Output the [X, Y] coordinate of the center of the cell containing the given text.  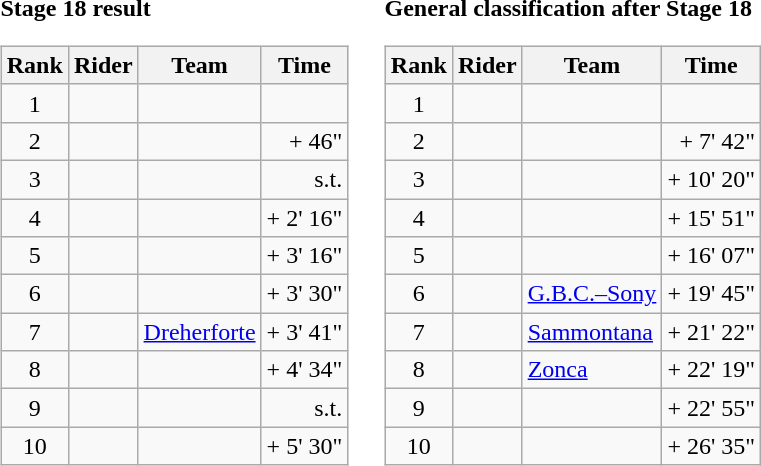
+ 21' 22" [712, 332]
+ 22' 19" [712, 370]
Sammontana [592, 332]
+ 16' 07" [712, 256]
G.B.C.–Sony [592, 294]
+ 2' 16" [304, 217]
Zonca [592, 370]
+ 15' 51" [712, 217]
+ 3' 16" [304, 256]
+ 4' 34" [304, 370]
Dreherforte [200, 332]
+ 5' 30" [304, 446]
+ 3' 30" [304, 294]
+ 3' 41" [304, 332]
+ 7' 42" [712, 141]
+ 19' 45" [712, 294]
+ 46" [304, 141]
+ 22' 55" [712, 408]
+ 26' 35" [712, 446]
+ 10' 20" [712, 179]
